Determine the [X, Y] coordinate at the center of the cell enclosing the given text.  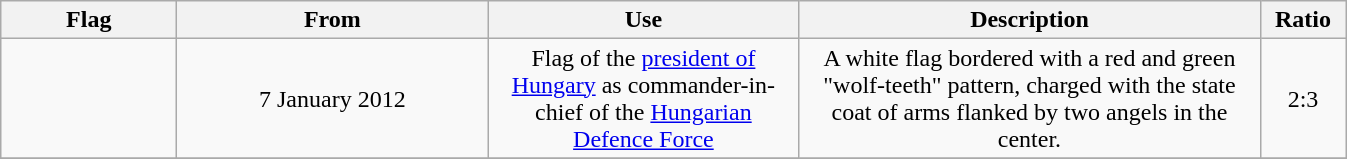
2:3 [1303, 98]
Flag [89, 20]
7 January 2012 [332, 98]
Use [644, 20]
Description [1030, 20]
From [332, 20]
A white flag bordered with a red and green "wolf-teeth" pattern, charged with the state coat of arms flanked by two angels in the center. [1030, 98]
Ratio [1303, 20]
Flag of the president of Hungary as commander-in-chief of the Hungarian Defence Force [644, 98]
